For the text-containing cell, return its midpoint in [x, y] coordinate format. 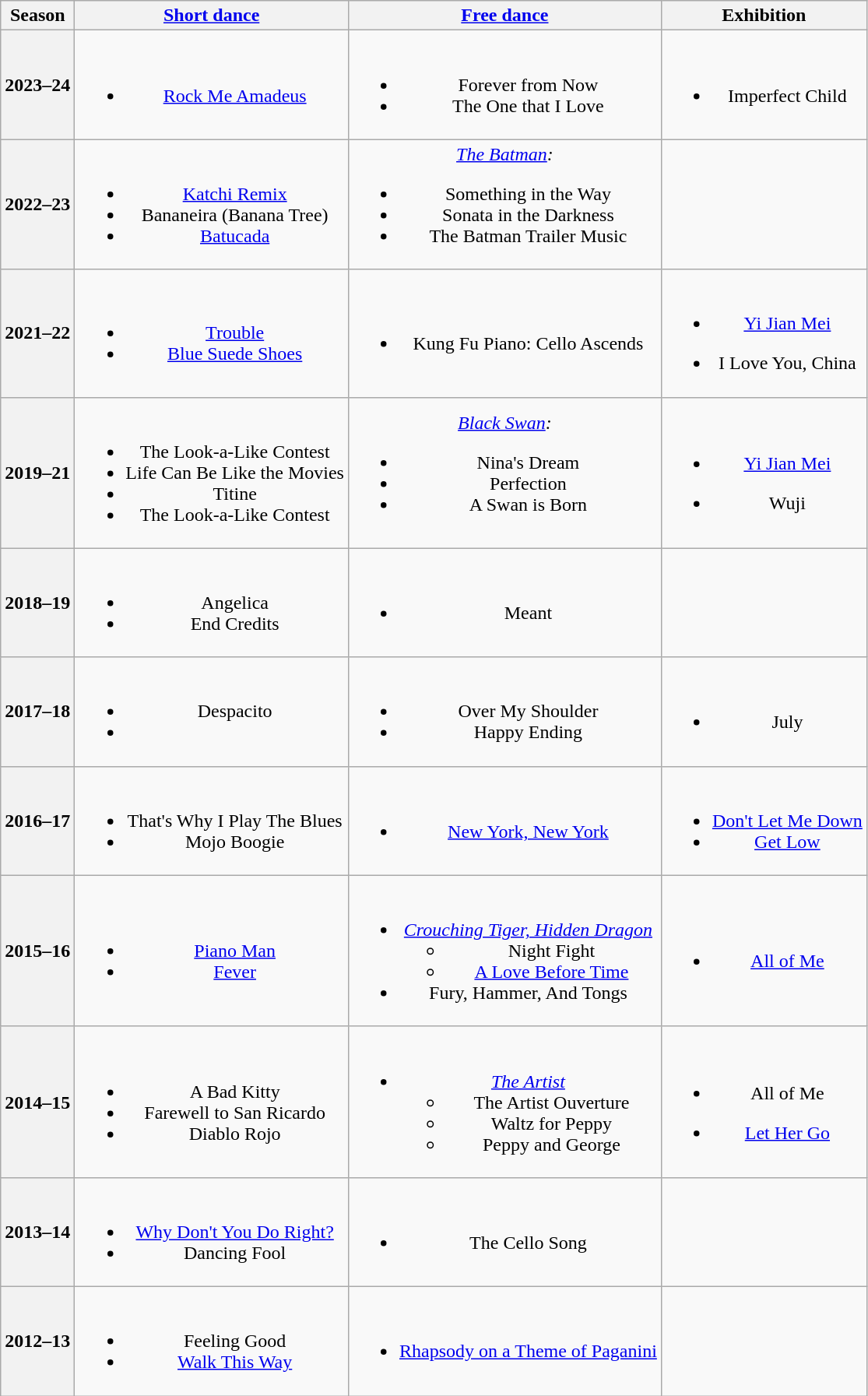
Kung Fu Piano: Cello Ascends [504, 333]
Trouble Blue Suede Shoes [212, 333]
Don't Let Me Down Get Low [764, 821]
A Bad Kitty Farewell to San Ricardo Diablo Rojo [212, 1102]
Angelica End Credits [212, 603]
Exhibition [764, 16]
Over My ShoulderHappy Ending [504, 712]
The Artist The Artist OuvertureWaltz for PeppyPeppy and George [504, 1102]
Why Don't You Do Right? Dancing Fool [212, 1232]
Feeling Good Walk This Way [212, 1341]
That's Why I Play The Blues Mojo Boogie [212, 821]
Meant [504, 603]
All of Me [764, 951]
Yi Jian Mei I Love You, China [764, 333]
The Look-a-Like Contest Life Can Be Like the Movies Titine The Look-a-Like Contest [212, 473]
July [764, 712]
2016–17 [37, 821]
Black Swan:Nina's DreamPerfectionA Swan is Born [504, 473]
All of Me Let Her Go [764, 1102]
Despacito [212, 712]
Rock Me Amadeus [212, 85]
New York, New York [504, 821]
Crouching Tiger, Hidden DragonNight Fight A Love Before Time Fury, Hammer, And Tongs [504, 951]
Yi Jian Mei Wuji [764, 473]
2023–24 [37, 85]
2014–15 [37, 1102]
Katchi Remix Bananeira (Banana Tree) Batucada [212, 204]
Rhapsody on a Theme of Paganini [504, 1341]
Free dance [504, 16]
The Batman:Something in the Way Sonata in the Darkness The Batman Trailer Music [504, 204]
Short dance [212, 16]
2012–13 [37, 1341]
Season [37, 16]
2013–14 [37, 1232]
2017–18 [37, 712]
The Cello Song [504, 1232]
Forever from NowThe One that I Love [504, 85]
2022–23 [37, 204]
2019–21 [37, 473]
2015–16 [37, 951]
2021–22 [37, 333]
Piano Man Fever [212, 951]
Imperfect Child [764, 85]
2018–19 [37, 603]
